Identify which cell holds the provided text, then report its (x, y) central coordinate. 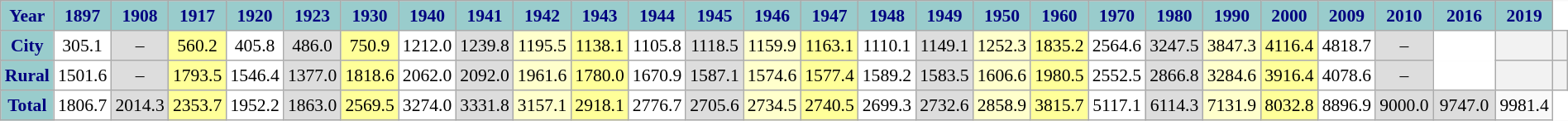
2353.7 (197, 105)
2734.5 (772, 105)
1118.5 (715, 46)
1574.6 (772, 75)
1577.4 (829, 75)
5117.1 (1116, 105)
2019 (1523, 16)
1917 (197, 16)
1212.0 (427, 46)
9747.0 (1465, 105)
9981.4 (1523, 105)
1990 (1232, 16)
1942 (543, 16)
9000.0 (1404, 105)
4116.4 (1288, 46)
1897 (83, 16)
2740.5 (829, 105)
4078.6 (1346, 75)
1941 (485, 16)
2732.6 (944, 105)
Total (27, 105)
2009 (1346, 16)
2569.5 (369, 105)
3274.0 (427, 105)
1980 (1174, 16)
2010 (1404, 16)
1930 (369, 16)
1947 (829, 16)
1946 (772, 16)
1961.6 (543, 75)
2000 (1288, 16)
3815.7 (1059, 105)
8032.8 (1288, 105)
3847.3 (1232, 46)
2552.5 (1116, 75)
2699.3 (887, 105)
1949 (944, 16)
2918.1 (599, 105)
3284.6 (1232, 75)
1105.8 (657, 46)
1940 (427, 16)
1589.2 (887, 75)
1945 (715, 16)
7131.9 (1232, 105)
1110.1 (887, 46)
1159.9 (772, 46)
1377.0 (313, 75)
1780.0 (599, 75)
2014.3 (139, 105)
1943 (599, 16)
4818.7 (1346, 46)
8896.9 (1346, 105)
1583.5 (944, 75)
1923 (313, 16)
1970 (1116, 16)
2776.7 (657, 105)
3331.8 (485, 105)
1944 (657, 16)
1670.9 (657, 75)
1546.4 (255, 75)
1138.1 (599, 46)
1818.6 (369, 75)
1920 (255, 16)
1950 (1002, 16)
486.0 (313, 46)
1163.1 (829, 46)
1793.5 (197, 75)
2016 (1465, 16)
Rural (27, 75)
1952.2 (255, 105)
560.2 (197, 46)
2866.8 (1174, 75)
1587.1 (715, 75)
1908 (139, 16)
1195.5 (543, 46)
2705.6 (715, 105)
305.1 (83, 46)
3916.4 (1288, 75)
405.8 (255, 46)
City (27, 46)
1606.6 (1002, 75)
1501.6 (83, 75)
3247.5 (1174, 46)
2858.9 (1002, 105)
1960 (1059, 16)
1863.0 (313, 105)
2092.0 (485, 75)
1239.8 (485, 46)
1149.1 (944, 46)
750.9 (369, 46)
1835.2 (1059, 46)
3157.1 (543, 105)
2564.6 (1116, 46)
1252.3 (1002, 46)
Year (27, 16)
6114.3 (1174, 105)
1980.5 (1059, 75)
2062.0 (427, 75)
1948 (887, 16)
1806.7 (83, 105)
